From the cell containing the given text, extract its center point as [X, Y] coordinate. 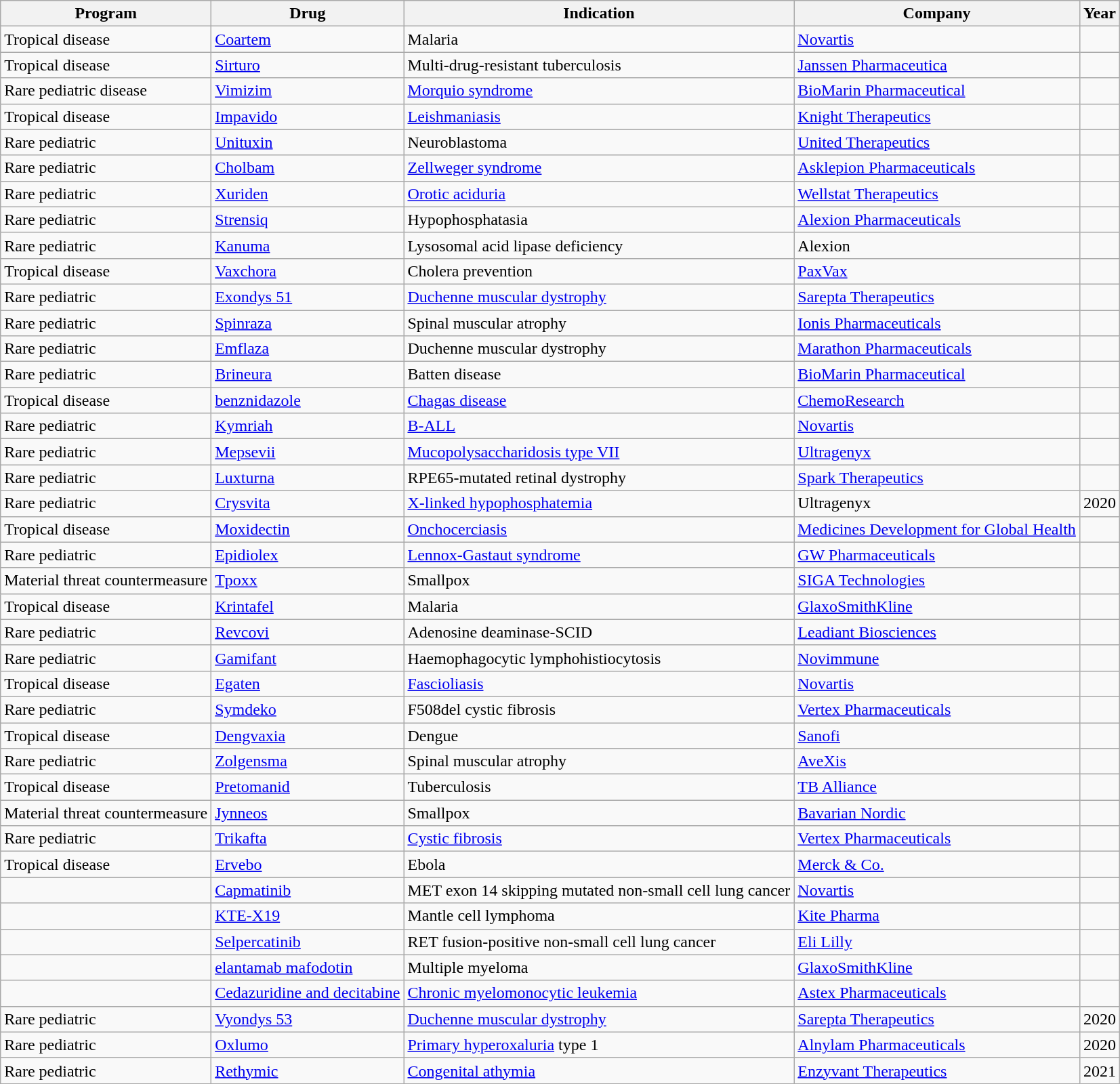
Wellstat Therapeutics [937, 194]
GW Pharmaceuticals [937, 555]
Rare pediatric disease [106, 91]
Neuroblastoma [599, 142]
Year [1099, 14]
Crysvita [308, 503]
Capmatinib [308, 890]
Unituxin [308, 142]
Strensiq [308, 220]
Leadiant Biosciences [937, 632]
Mantle cell lymphoma [599, 916]
Luxturna [308, 478]
Asklepion Pharmaceuticals [937, 168]
Orotic aciduria [599, 194]
Krintafel [308, 606]
Spark Therapeutics [937, 478]
2021 [1099, 1070]
Mepsevii [308, 452]
Enzyvant Therapeutics [937, 1070]
Marathon Pharmaceuticals [937, 349]
Chagas disease [599, 400]
United Therapeutics [937, 142]
Novimmune [937, 658]
Bavarian Nordic [937, 813]
Chronic myelomonocytic leukemia [599, 993]
Haemophagocytic lymphohistiocytosis [599, 658]
RET fusion-positive non-small cell lung cancer [599, 942]
Vimizim [308, 91]
Pretomanid [308, 787]
Egaten [308, 684]
Dengvaxia [308, 735]
Alnylam Pharmaceuticals [937, 1045]
Symdeko [308, 709]
Coartem [308, 39]
Vyondys 53 [308, 1019]
Ervebo [308, 864]
SIGA Technologies [937, 581]
Eli Lilly [937, 942]
Spinraza [308, 323]
MET exon 14 skipping mutated non-small cell lung cancer [599, 890]
benznidazole [308, 400]
Sirturo [308, 65]
Drug [308, 14]
Medicines Development for Global Health [937, 529]
Oxlumo [308, 1045]
Multiple myeloma [599, 967]
Sanofi [937, 735]
Gamifant [308, 658]
Moxidectin [308, 529]
Brineura [308, 375]
Jynneos [308, 813]
Exondys 51 [308, 297]
Selpercatinib [308, 942]
Primary hyperoxaluria type 1 [599, 1045]
Adenosine deaminase-SCID [599, 632]
Congenital athymia [599, 1070]
Astex Pharmaceuticals [937, 993]
Cholera prevention [599, 271]
Cystic fibrosis [599, 839]
Cholbam [308, 168]
ChemoResearch [937, 400]
Alexion [937, 245]
Alexion Pharmaceuticals [937, 220]
Program [106, 14]
Leishmaniasis [599, 117]
Mucopolysaccharidosis type VII [599, 452]
PaxVax [937, 271]
Revcovi [308, 632]
B-ALL [599, 426]
elantamab mafodotin [308, 967]
Emflaza [308, 349]
X-linked hypophosphatemia [599, 503]
Kite Pharma [937, 916]
Impavido [308, 117]
Kymriah [308, 426]
Rethymic [308, 1070]
Ebola [599, 864]
Merck & Co. [937, 864]
Batten disease [599, 375]
Kanuma [308, 245]
Janssen Pharmaceutica [937, 65]
Lennox-Gastaut syndrome [599, 555]
Company [937, 14]
Hypophosphatasia [599, 220]
Onchocerciasis [599, 529]
Dengue [599, 735]
Fascioliasis [599, 684]
Zellweger syndrome [599, 168]
Tuberculosis [599, 787]
Morquio syndrome [599, 91]
Knight Therapeutics [937, 117]
Ionis Pharmaceuticals [937, 323]
Epidiolex [308, 555]
Zolgensma [308, 762]
RPE65-mutated retinal dystrophy [599, 478]
Indication [599, 14]
Trikafta [308, 839]
Xuriden [308, 194]
Cedazuridine and decitabine [308, 993]
Lysosomal acid lipase deficiency [599, 245]
AveXis [937, 762]
F508del cystic fibrosis [599, 709]
Vaxchora [308, 271]
KTE-X19 [308, 916]
Multi-drug-resistant tuberculosis [599, 65]
TB Alliance [937, 787]
Tpoxx [308, 581]
